Identify which cell holds the provided text, then report its (x, y) central coordinate. 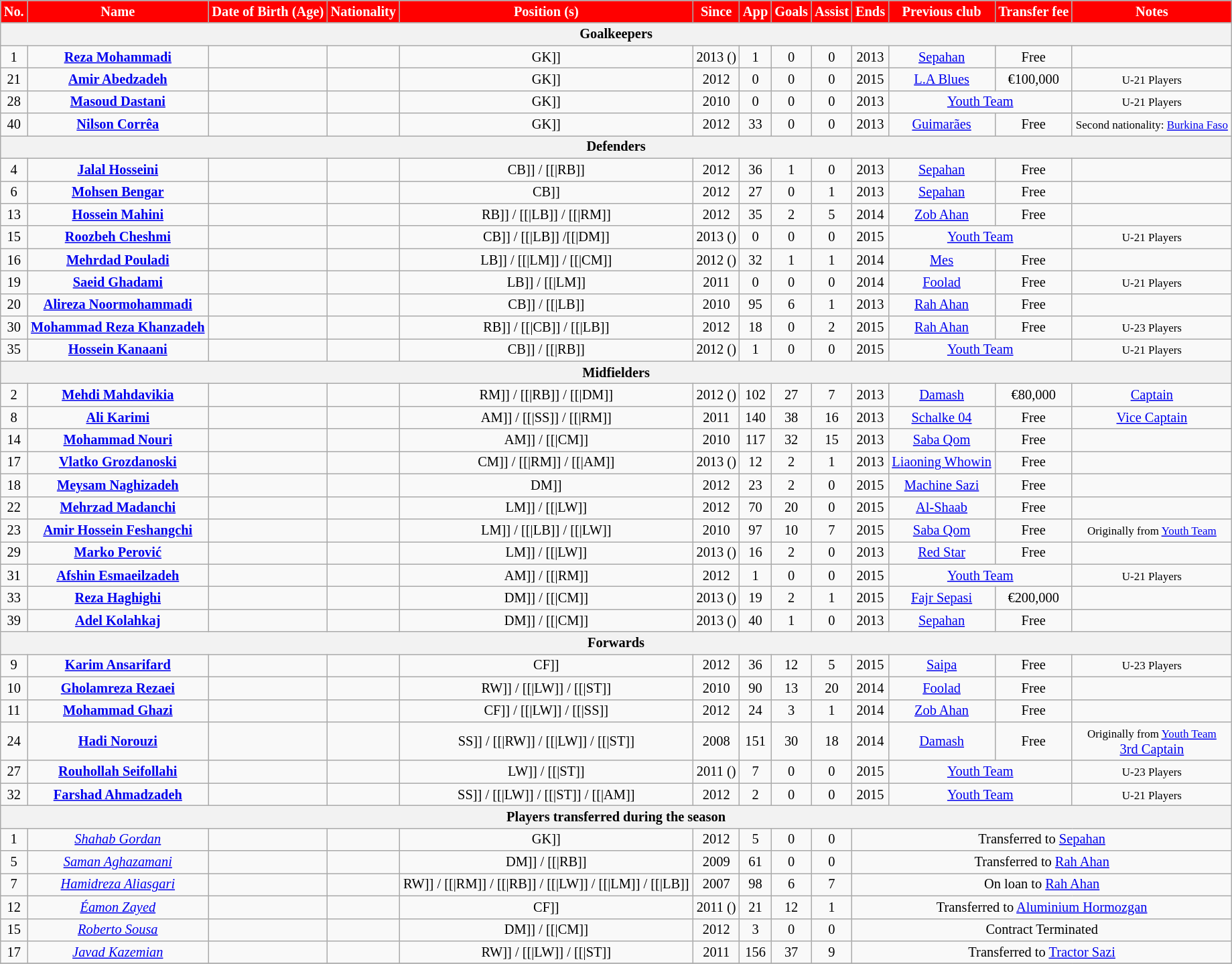
L.A Blues (942, 79)
AM]] / [[|CM]] (546, 440)
31 (14, 575)
Mohammad Ghazi (118, 711)
Forwards (616, 643)
Saipa (942, 665)
Amir Abedzadeh (118, 79)
Fajr Sepasi (942, 598)
Previous club (942, 11)
Second nationality: Burkina Faso (1152, 125)
2007 (715, 884)
Jalal Hosseini (118, 169)
117 (756, 440)
Vlatko Grozdanoski (118, 462)
Goals (791, 11)
Saman Aghazamani (118, 862)
Defenders (616, 147)
Saeid Ghadami (118, 282)
Shahab Gordan (118, 839)
Mes (942, 260)
Machine Sazi (942, 485)
37 (791, 952)
Ends (870, 11)
Farshad Ahmadzadeh (118, 795)
LM]] / [[|LB]] / [[|LW]] (546, 530)
11 (14, 711)
Name (118, 11)
App (756, 11)
Hossein Kanaani (118, 350)
156 (756, 952)
Goalkeepers (616, 34)
4 (14, 169)
Mehrdad Pouladi (118, 260)
97 (756, 530)
Red Star (942, 553)
Vice Captain (1152, 417)
CB]] (546, 192)
Reza Haghighi (118, 598)
RB]] / [[|LB]] / [[|RM]] (546, 214)
€100,000 (1033, 79)
29 (14, 553)
Captain (1152, 395)
Mohsen Bengar (118, 192)
Originally from Youth Team (1152, 530)
2009 (715, 862)
Roozbeh Cheshmi (118, 237)
70 (756, 508)
DM]] / [[|RB]] (546, 862)
Rouhollah Seifollahi (118, 772)
Date of Birth (Age) (268, 11)
Liaoning Whowin (942, 462)
Roberto Sousa (118, 930)
140 (756, 417)
Al-Shaab (942, 508)
102 (756, 395)
Schalke 04 (942, 417)
Nilson Corrêa (118, 125)
SS]] / [[|LW]] / [[|ST]] / [[|AM]] (546, 795)
LB]] / [[|LM]] / [[|CM]] (546, 260)
RW]] / [[|RM]] / [[|RB]] / [[|LW]] / [[|LM]] / [[|LB]] (546, 884)
Reza Mohammadi (118, 57)
Mohammad Nouri (118, 440)
2008 (715, 741)
Alireza Noormohammadi (118, 305)
Contract Terminated (1042, 930)
Transferred to Sepahan (1042, 839)
Mehrzad Madanchi (118, 508)
Meysam Naghizadeh (118, 485)
AM]] / [[|SS]] / [[|RM]] (546, 417)
AM]] / [[|RM]] (546, 575)
CB]] / [[|LB]] /[[|DM]] (546, 237)
Mehdi Mahdavikia (118, 395)
Assist (832, 11)
RM]] / [[|RB]] / [[|DM]] (546, 395)
95 (756, 305)
Amir Hossein Feshangchi (118, 530)
Hadi Norouzi (118, 741)
Gholamreza Rezaei (118, 688)
98 (756, 884)
28 (14, 102)
DM]] (546, 485)
Hossein Mahini (118, 214)
Afshin Esmaeilzadeh (118, 575)
8 (14, 417)
22 (14, 508)
SS]] / [[|RW]] / [[|LW]] / [[|ST]] (546, 741)
90 (756, 688)
Marko Perović (118, 553)
Midfielders (616, 372)
Javad Kazemian (118, 952)
Nationality (364, 11)
38 (791, 417)
LW]] / [[|ST]] (546, 772)
RB]] / [[|CB]] / [[|LB]] (546, 328)
Transferred to Aluminium Hormozgan (1042, 907)
Éamon Zayed (118, 907)
Guimarães (942, 125)
LB]] / [[|LM]] (546, 282)
Masoud Dastani (118, 102)
Karim Ansarifard (118, 665)
Mohammad Reza Khanzadeh (118, 328)
Since (715, 11)
61 (756, 862)
Transferred to Tractor Sazi (1042, 952)
CF]] / [[|LW]] / [[|SS]] (546, 711)
Ali Karimi (118, 417)
Players transferred during the season (616, 817)
CM]] / [[|RM]] / [[|AM]] (546, 462)
151 (756, 741)
Transferred to Rah Ahan (1042, 862)
No. (14, 11)
Originally from Youth Team3rd Captain (1152, 741)
CB]] / [[|LB]] (546, 305)
Position (s) (546, 11)
€200,000 (1033, 598)
Notes (1152, 11)
On loan to Rah Ahan (1042, 884)
14 (14, 440)
39 (14, 620)
Adel Kolahkaj (118, 620)
Transfer fee (1033, 11)
Hamidreza Aliasgari (118, 884)
€80,000 (1033, 395)
